Identify which cell holds the provided text, then report its [X, Y] central coordinate. 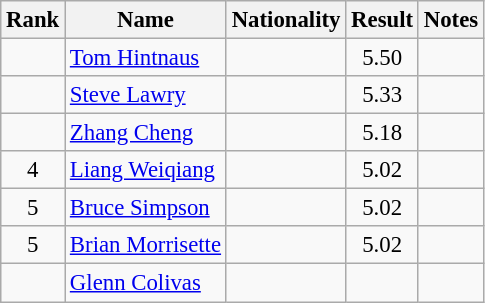
Tom Hintnaus [146, 58]
5.18 [382, 133]
4 [33, 170]
Steve Lawry [146, 95]
Name [146, 20]
Liang Weiqiang [146, 170]
Notes [450, 20]
Bruce Simpson [146, 208]
Rank [33, 20]
Glenn Colivas [146, 283]
5.33 [382, 95]
Nationality [286, 20]
Zhang Cheng [146, 133]
Brian Morrisette [146, 245]
5.50 [382, 58]
Result [382, 20]
